Scan for the cell matching the given text and deliver its (X, Y) coordinate at center. 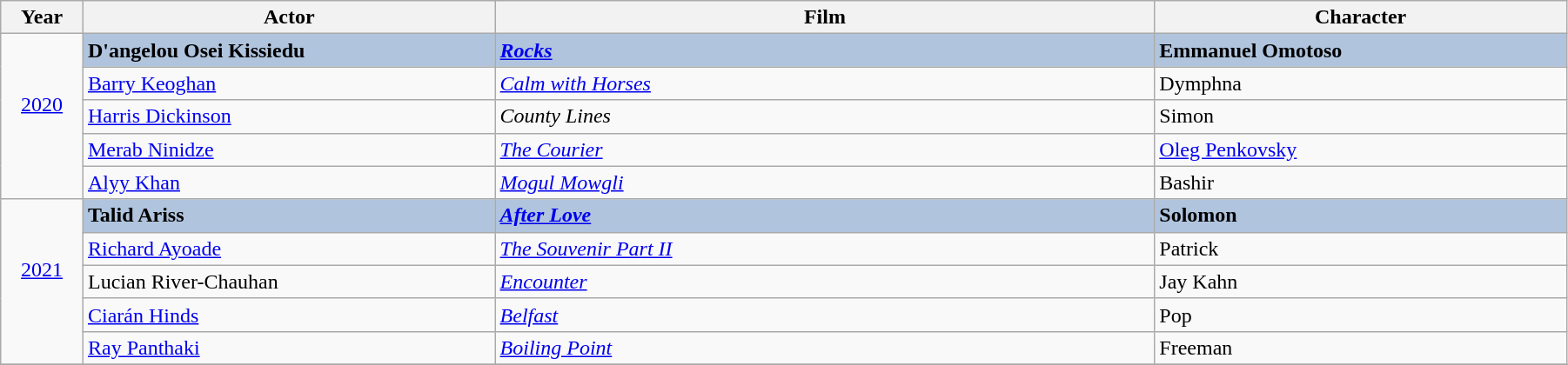
Freeman (1361, 348)
D'angelou Osei Kissiedu (289, 50)
Oleg Penkovsky (1361, 149)
2020 (42, 116)
The Souvenir Part II (825, 249)
Encounter (825, 282)
Year (42, 17)
Film (825, 17)
Actor (289, 17)
Belfast (825, 315)
Dymphna (1361, 83)
Solomon (1361, 216)
Character (1361, 17)
Barry Keoghan (289, 83)
Rocks (825, 50)
Simon (1361, 116)
Boiling Point (825, 348)
Lucian River-Chauhan (289, 282)
Calm with Horses (825, 83)
The Courier (825, 149)
Emmanuel Omotoso (1361, 50)
Alyy Khan (289, 182)
Harris Dickinson (289, 116)
Mogul Mowgli (825, 182)
Jay Kahn (1361, 282)
2021 (42, 282)
Talid Ariss (289, 216)
After Love (825, 216)
Bashir (1361, 182)
Richard Ayoade (289, 249)
County Lines (825, 116)
Patrick (1361, 249)
Ray Panthaki (289, 348)
Ciarán Hinds (289, 315)
Pop (1361, 315)
Merab Ninidze (289, 149)
